Determine the (x, y) coordinate at the center of the cell enclosing the given text.  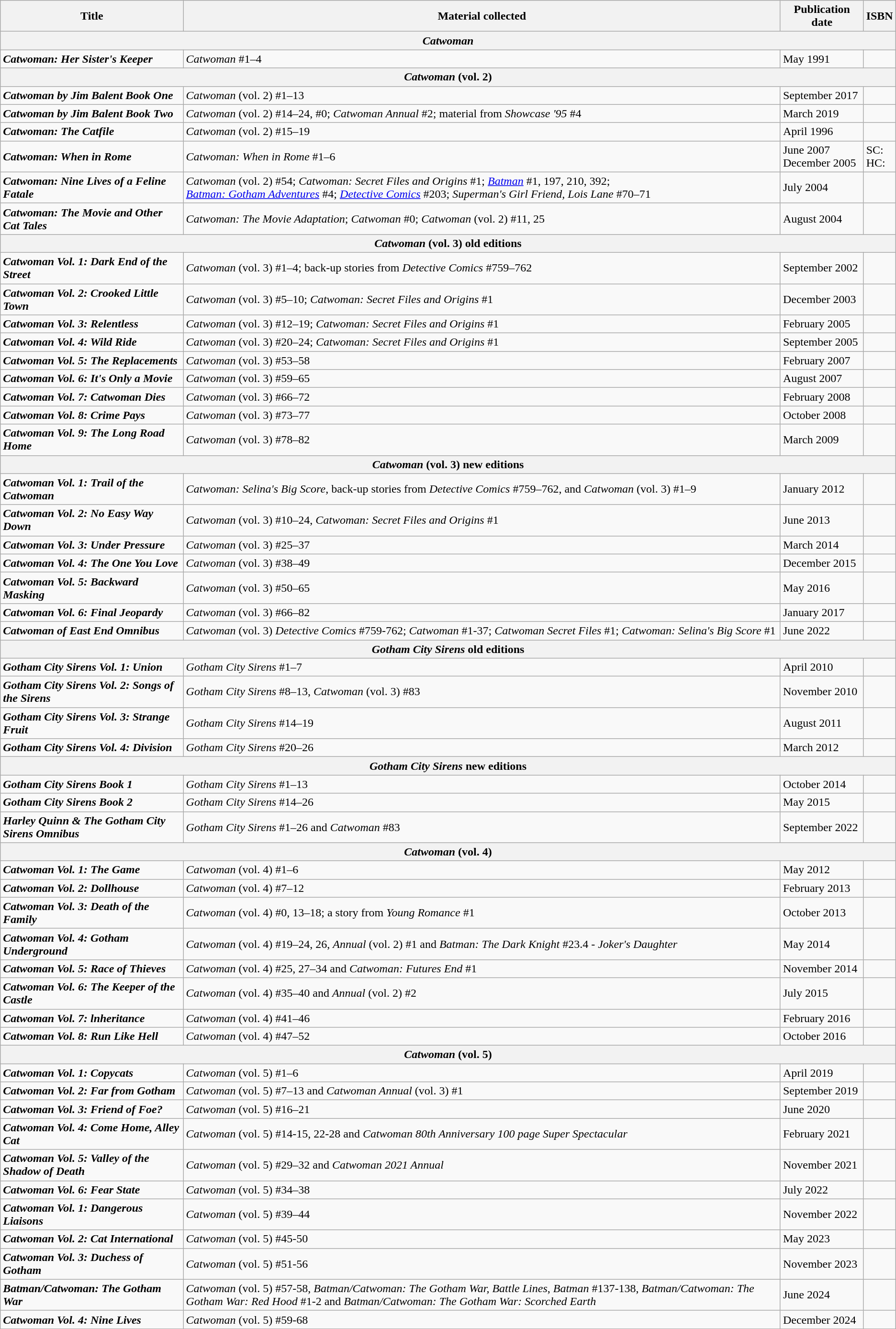
September 2022 (822, 827)
Material collected (482, 16)
Gotham City Sirens #1–7 (482, 667)
Catwoman (vol. 3) #5–10; Catwoman: Secret Files and Origins #1 (482, 299)
Catwoman (vol. 3) #78–82 (482, 439)
September 2005 (822, 342)
Catwoman (vol. 5) (448, 1055)
Catwoman (vol. 3) #38–49 (482, 563)
March 2012 (822, 748)
Catwoman Vol. 2: Crooked Little Town (92, 299)
Catwoman #1–4 (482, 59)
Gotham City Sirens new editions (448, 766)
May 2012 (822, 870)
Catwoman (vol. 5) #34–38 (482, 1190)
Catwoman (vol. 2) #14–24, #0; Catwoman Annual #2; material from Showcase '95 #4 (482, 113)
May 2023 (822, 1239)
Gotham City Sirens Vol. 4: Division (92, 748)
Catwoman (vol. 3) #59–65 (482, 379)
Catwoman: Selina's Big Score, back-up stories from Detective Comics #759–762, and Catwoman (vol. 3) #1–9 (482, 489)
Gotham City Sirens Book 1 (92, 784)
July 2004 (822, 188)
Catwoman (vol. 5) #59-68 (482, 1319)
April 2019 (822, 1073)
Catwoman Vol. 1: The Game (92, 870)
September 2002 (822, 268)
Catwoman (vol. 5) #51-56 (482, 1264)
Gotham City Sirens #1–13 (482, 784)
September 2017 (822, 95)
Catwoman (vol. 4) #41–46 (482, 1018)
December 2003 (822, 299)
March 2019 (822, 113)
Catwoman: The Movie Adaptation; Catwoman #0; Catwoman (vol. 2) #11, 25 (482, 218)
Catwoman Vol. 6: Final Jeopardy (92, 612)
November 2014 (822, 969)
Catwoman Vol. 8: Crime Pays (92, 415)
March 2009 (822, 439)
Catwoman: The Catfile (92, 132)
Catwoman of East End Omnibus (92, 631)
Catwoman Vol. 1: Copycats (92, 1073)
August 2011 (822, 723)
Catwoman Vol. 2: Dollhouse (92, 888)
Harley Quinn & The Gotham City Sirens Omnibus (92, 827)
Catwoman Vol. 3: Death of the Family (92, 912)
May 1991 (822, 59)
July 2015 (822, 993)
Catwoman Vol. 4: Wild Ride (92, 342)
May 2016 (822, 588)
Catwoman (vol. 3) #50–65 (482, 588)
Catwoman Vol. 1: Dark End of the Street (92, 268)
October 2016 (822, 1036)
May 2015 (822, 802)
July 2022 (822, 1190)
Catwoman (vol. 2) (448, 77)
October 2008 (822, 415)
Catwoman (vol. 2) #15–19 (482, 132)
Gotham City Sirens old editions (448, 649)
Catwoman by Jim Balent Book One (92, 95)
Catwoman (vol. 3) #25–37 (482, 545)
Catwoman (vol. 4) #1–6 (482, 870)
February 2021 (822, 1134)
February 2007 (822, 360)
Catwoman (vol. 4) #0, 13–18; a story from Young Romance #1 (482, 912)
Catwoman Vol. 6: The Keeper of the Castle (92, 993)
Catwoman (vol. 4) (448, 852)
Catwoman Vol. 3: Under Pressure (92, 545)
April 1996 (822, 132)
Catwoman (vol. 5) #14-15, 22-28 and Catwoman 80th Anniversary 100 page Super Spectacular (482, 1134)
November 2010 (822, 692)
June 2022 (822, 631)
Gotham City Sirens Book 2 (92, 802)
Catwoman Vol. 3: Relentless (92, 324)
Catwoman (vol. 5) #7–13 and Catwoman Annual (vol. 3) #1 (482, 1091)
Catwoman Vol. 4: The One You Love (92, 563)
November 2023 (822, 1264)
Catwoman Vol. 1: Trail of the Catwoman (92, 489)
Gotham City Sirens #14–19 (482, 723)
Gotham City Sirens #20–26 (482, 748)
Gotham City Sirens Vol. 1: Union (92, 667)
ISBN (880, 16)
October 2013 (822, 912)
Catwoman (vol. 3) #73–77 (482, 415)
Catwoman (vol. 3) #12–19; Catwoman: Secret Files and Origins #1 (482, 324)
Catwoman Vol. 8: Run Like Hell (92, 1036)
Catwoman Vol. 5: The Replacements (92, 360)
Gotham City Sirens #14–26 (482, 802)
Catwoman Vol. 4: Gotham Underground (92, 944)
Catwoman Vol. 6: It's Only a Movie (92, 379)
Title (92, 16)
December 2024 (822, 1319)
September 2019 (822, 1091)
January 2017 (822, 612)
Catwoman (vol. 3) Detective Comics #759-762; Catwoman #1-37; Catwoman Secret Files #1; Catwoman: Selina's Big Score #1 (482, 631)
February 2008 (822, 397)
Catwoman (vol. 4) #47–52 (482, 1036)
Catwoman Vol. 3: Duchess of Gotham (92, 1264)
Catwoman by Jim Balent Book Two (92, 113)
August 2004 (822, 218)
February 2005 (822, 324)
SC: HC: (880, 156)
May 2014 (822, 944)
Catwoman Vol. 6: Fear State (92, 1190)
Catwoman (448, 41)
Catwoman (vol. 4) #7–12 (482, 888)
February 2013 (822, 888)
November 2021 (822, 1165)
Catwoman Vol. 7: lnheritance (92, 1018)
Gotham City Sirens #8–13, Catwoman (vol. 3) #83 (482, 692)
Catwoman: The Movie and Other Cat Tales (92, 218)
Catwoman Vol. 1: Dangerous Liaisons (92, 1214)
November 2022 (822, 1214)
Catwoman Vol. 9: The Long Road Home (92, 439)
Catwoman (vol. 2) #1–13 (482, 95)
June 2007December 2005 (822, 156)
Catwoman (vol. 4) #19–24, 26, Annual (vol. 2) #1 and Batman: The Dark Knight #23.4 - Joker's Daughter (482, 944)
June 2020 (822, 1109)
Catwoman Vol. 4: Nine Lives (92, 1319)
Catwoman (vol. 3) #53–58 (482, 360)
June 2013 (822, 520)
Publication date (822, 16)
Catwoman Vol. 5: Race of Thieves (92, 969)
October 2014 (822, 784)
Catwoman (vol. 5) #39–44 (482, 1214)
Catwoman Vol. 2: Far from Gotham (92, 1091)
Catwoman (vol. 3) #1–4; back-up stories from Detective Comics #759–762 (482, 268)
Gotham City Sirens Vol. 2: Songs of the Sirens (92, 692)
Catwoman (vol. 5) #16–21 (482, 1109)
Catwoman (vol. 4) #25, 27–34 and Catwoman: Futures End #1 (482, 969)
Catwoman Vol. 2: No Easy Way Down (92, 520)
June 2024 (822, 1295)
August 2007 (822, 379)
Catwoman Vol. 2: Cat International (92, 1239)
Catwoman: When in Rome (92, 156)
Catwoman Vol. 5: Backward Masking (92, 588)
Catwoman (vol. 3) new editions (448, 464)
Catwoman (vol. 4) #35–40 and Annual (vol. 2) #2 (482, 993)
Gotham City Sirens #1–26 and Catwoman #83 (482, 827)
Catwoman (vol. 5) #1–6 (482, 1073)
Batman/Catwoman: The Gotham War (92, 1295)
February 2016 (822, 1018)
Catwoman (vol. 3) #66–82 (482, 612)
Catwoman: When in Rome #1–6 (482, 156)
Catwoman (vol. 3) #20–24; Catwoman: Secret Files and Origins #1 (482, 342)
Catwoman Vol. 4: Come Home, Alley Cat (92, 1134)
January 2012 (822, 489)
Catwoman Vol. 3: Friend of Foe? (92, 1109)
March 2014 (822, 545)
Catwoman (vol. 3) #10–24, Catwoman: Secret Files and Origins #1 (482, 520)
Catwoman (vol. 3) old editions (448, 243)
December 2015 (822, 563)
Catwoman Vol. 5: Valley of the Shadow of Death (92, 1165)
Catwoman (vol. 3) #66–72 (482, 397)
Catwoman (vol. 5) #29–32 and Catwoman 2021 Annual (482, 1165)
Catwoman: Her Sister's Keeper (92, 59)
Catwoman: Nine Lives of a Feline Fatale (92, 188)
Catwoman Vol. 7: Catwoman Dies (92, 397)
Gotham City Sirens Vol. 3: Strange Fruit (92, 723)
April 2010 (822, 667)
Catwoman (vol. 5) #45-50 (482, 1239)
